Locate the cell with the specified text and output its [x, y] center coordinate. 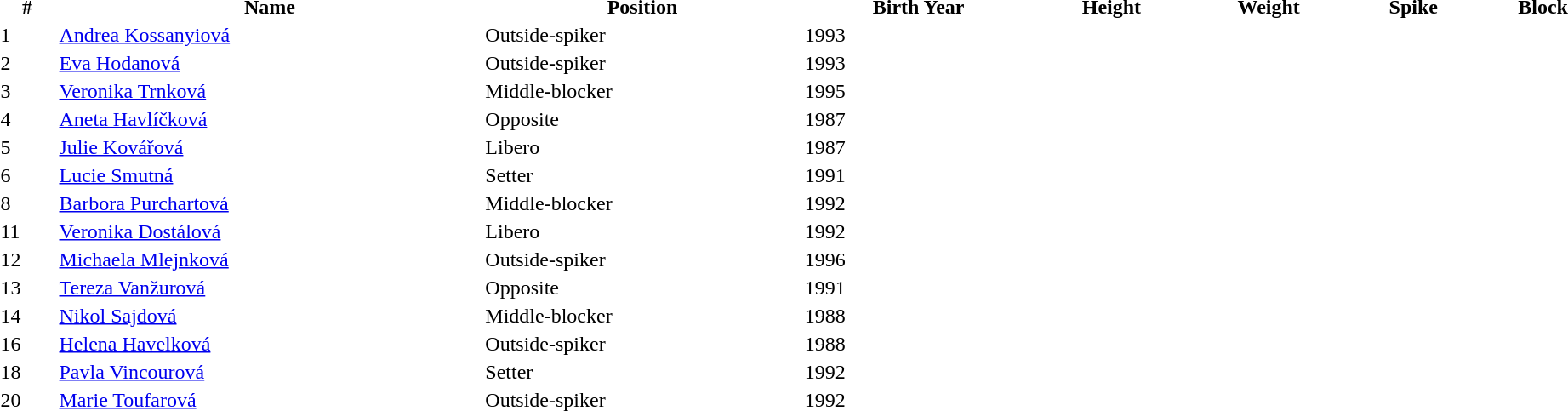
Pavla Vincourová [270, 372]
Tereza Vanžurová [270, 288]
Andrea Kossanyiová [270, 35]
Julie Kovářová [270, 147]
Veronika Dostálová [270, 231]
1995 [919, 91]
Aneta Havlíčková [270, 119]
Nikol Sajdová [270, 316]
1996 [919, 260]
Barbora Purchartová [270, 203]
Eva Hodanová [270, 63]
Helena Havelková [270, 344]
Michaela Mlejnková [270, 260]
Lucie Smutná [270, 175]
Veronika Trnková [270, 91]
